Pinpoint the cell where the given text exists, returning its (X, Y) midpoint coordinate. 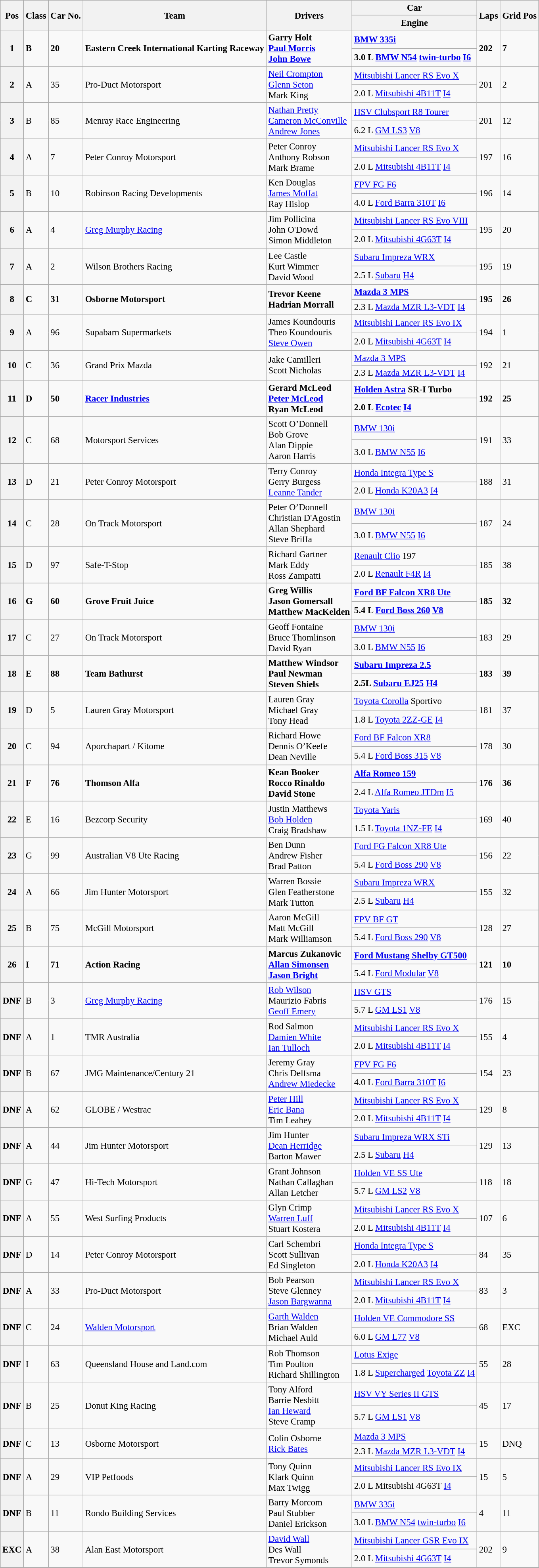
75 (66, 928)
188 (489, 482)
5.4 L Ford Modular V8 (415, 973)
Rod Salmon Damien White Ian Tulloch (309, 1037)
Lauren Gray Michael Gray Tony Head (309, 710)
37 (520, 710)
Menray Race Engineering (175, 121)
HSV Clubsport R8 Tourer (415, 112)
Garth Walden Brian Walden Michael Auld (309, 1327)
88 (66, 674)
Donut King Racing (175, 1405)
Hi-Tech Motorsport (175, 1182)
Matthew Windsor Paul Newman Steven Shiels (309, 674)
Warren Bossie Glen Featherstone Mark Tutton (309, 892)
194 (489, 332)
Renault Clio 197 (415, 556)
Pos (12, 15)
Rob Wilson Maurizio Fabris Geoff Emery (309, 1001)
Grid Pos (520, 15)
Ford Mustang Shelby GT500 (415, 955)
60 (66, 601)
James Koundouris Theo Koundouris Steve Owen (309, 332)
Glyn Crimp Warren Luff Stuart Kostera (309, 1218)
Richard Howe Dennis O’Keefe Dean Neville (309, 747)
Ford BF Falcon XR8 Ute (415, 592)
Greg Willis Jason Gomersall Matthew MacKelden (309, 601)
Team Bathurst (175, 674)
Robinson Racing Developments (175, 193)
Richard Gartner Mark Eddy Ross Zampatti (309, 565)
Aaron McGill Matt McGill Mark Williamson (309, 928)
Action Racing (175, 964)
Lotus Exige (415, 1355)
Trevor Keene Hadrian Morrall (309, 299)
5.4 L Ford Boss 260 V8 (415, 610)
Racer Industries (175, 398)
Holden VE Commodore SS (415, 1318)
47 (66, 1182)
Marcus Zukanovic Allan Simonsen Jason Bright (309, 964)
169 (489, 819)
Wilson Brothers Racing (175, 266)
Nathan Pretty Cameron McConville Andrew Jones (309, 121)
Mitsubishi Lancer RS Evo VIII (415, 221)
Queensland House and Land.com (175, 1364)
Barry Morcom Paul Stubber Daniel Erickson (309, 1513)
Bezcorp Security (175, 819)
Holden Astra SR-I Turbo (415, 389)
Motorsport Services (175, 440)
Lee Castle Kurt Wimmer David Wood (309, 266)
Car No. (66, 15)
94 (66, 747)
VIP Petfoods (175, 1477)
Subaru Impreza WRX STi (415, 1137)
Scott O’Donnell Bob Grove Alan Dippie Aaron Harris (309, 440)
Grant Johnson Nathan Callaghan Allan Letcher (309, 1182)
76 (66, 783)
2.0 L Ecotec I4 (415, 407)
30 (520, 747)
197 (489, 157)
Alan East Motorsport (175, 1549)
Bob Pearson Steve Glenney Jason Bargwanna (309, 1291)
HSV GTS (415, 992)
Drivers (309, 15)
191 (489, 440)
1.5 L Toyota 1NZ-FE I4 (415, 828)
181 (489, 710)
5.4 L Ford Boss 315 V8 (415, 755)
Justin Matthews Bob Holden Craig Bradshaw (309, 819)
Jeremy Gray Chris Delfsma Andrew Miedecke (309, 1073)
TMR Australia (175, 1037)
67 (66, 1073)
62 (66, 1110)
Car (415, 8)
FPV BF GT (415, 919)
2.5L Subaru EJ25 H4 (415, 683)
JMG Maintenance/Century 21 (175, 1073)
Safe-T-Stop (175, 565)
Holden VE SS Ute (415, 1173)
85 (66, 121)
Rondo Building Services (175, 1513)
Gerard McLeod Peter McLeod Ryan McLeod (309, 398)
Neil Crompton Glenn Seton Mark King (309, 85)
Team (175, 15)
Tony Quinn Klark Quinn Max Twigg (309, 1477)
Toyota Yaris (415, 810)
Garry Holt Paul Morris John Bowe (309, 48)
Ken Douglas James Moffat Ray Hislop (309, 193)
2.4 L Alfa Romeo JTDm I5 (415, 792)
Rob Thomson Tim Poulton Richard Shillington (309, 1364)
45 (489, 1405)
99 (66, 855)
6.2 L GM LS3 V8 (415, 130)
Alfa Romeo 159 (415, 774)
Engine (415, 23)
Peter Hill Eric Bana Tim Leahey (309, 1110)
Jake Camilleri Scott Nicholas (309, 365)
Peter Conroy Anthony Robson Mark Brame (309, 157)
187 (489, 523)
Carl Schembri Scott Sullivan Ed Singleton (309, 1255)
Jim Pollicina John O'Dowd Simon Middleton (309, 230)
50 (66, 398)
McGill Motorsport (175, 928)
66 (66, 892)
Laps (489, 15)
Ben Dunn Andrew Fisher Brad Patton (309, 855)
Terry Conroy Gerry Burgess Leanne Tander (309, 482)
Walden Motorsport (175, 1327)
1.8 L Toyota 2ZZ-GE I4 (415, 719)
Kean Booker Rocco Rinaldo David Stone (309, 783)
West Surfing Products (175, 1218)
GLOBE / Westrac (175, 1110)
44 (66, 1146)
128 (489, 928)
84 (489, 1255)
Class (36, 15)
David Wall Des Wall Trevor Symonds (309, 1549)
F (36, 783)
Thomson Alfa (175, 783)
Peter O’Donnell Christian D'Agostin Allan Shephard Steve Briffa (309, 523)
154 (489, 1073)
Grove Fruit Juice (175, 601)
Colin Osborne Rick Bates (309, 1444)
Geoff Fontaine Bruce Thomlinson David Ryan (309, 638)
Subaru Impreza 2.5 (415, 665)
Ford FG Falcon XR8 Ute (415, 846)
Tony Alford Barrie Nesbitt Ian Heward Steve Cramp (309, 1405)
40 (520, 819)
39 (520, 674)
71 (66, 964)
156 (489, 855)
118 (489, 1182)
Supabarn Supermarkets (175, 332)
Lauren Gray Motorsport (175, 710)
96 (66, 332)
63 (66, 1364)
Toyota Corolla Sportivo (415, 701)
Eastern Creek International Karting Raceway (175, 48)
Mitsubishi Lancer GSR Evo IX (415, 1540)
107 (489, 1218)
Australian V8 Ute Racing (175, 855)
Ford BF Falcon XR8 (415, 738)
83 (489, 1291)
Grand Prix Mazda (175, 365)
Jim Hunter Dean Herridge Barton Mawer (309, 1146)
DNQ (520, 1444)
2.0 L Renault F4R I4 (415, 574)
5.7 L GM LS2 V8 (415, 1191)
Aporchapart / Kitome (175, 747)
97 (66, 565)
121 (489, 964)
1.8 L Supercharged Toyota ZZ I4 (415, 1373)
196 (489, 193)
HSV VY Series II GTS (415, 1394)
178 (489, 747)
6.0 L GM L77 V8 (415, 1337)
